Search for the cell housing the specified text and yield its (x, y) center coordinate. 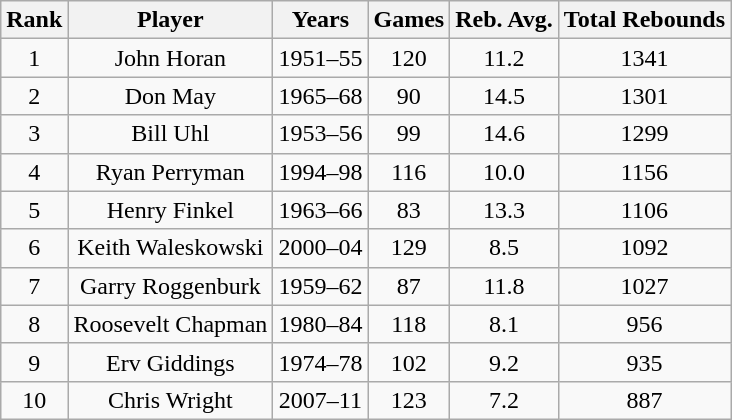
2000–04 (320, 248)
2 (34, 96)
1156 (644, 172)
7 (34, 286)
1994–98 (320, 172)
Erv Giddings (170, 362)
1959–62 (320, 286)
1974–78 (320, 362)
1299 (644, 134)
90 (409, 96)
Total Rebounds (644, 20)
8 (34, 324)
Player (170, 20)
11.8 (504, 286)
Garry Roggenburk (170, 286)
935 (644, 362)
1106 (644, 210)
1965–68 (320, 96)
956 (644, 324)
116 (409, 172)
5 (34, 210)
Bill Uhl (170, 134)
118 (409, 324)
6 (34, 248)
10.0 (504, 172)
887 (644, 400)
83 (409, 210)
Years (320, 20)
8.1 (504, 324)
John Horan (170, 58)
Games (409, 20)
1951–55 (320, 58)
2007–11 (320, 400)
123 (409, 400)
9 (34, 362)
14.5 (504, 96)
1953–56 (320, 134)
13.3 (504, 210)
9.2 (504, 362)
11.2 (504, 58)
4 (34, 172)
7.2 (504, 400)
1301 (644, 96)
1 (34, 58)
Roosevelt Chapman (170, 324)
Chris Wright (170, 400)
Henry Finkel (170, 210)
129 (409, 248)
99 (409, 134)
10 (34, 400)
1092 (644, 248)
14.6 (504, 134)
1341 (644, 58)
Reb. Avg. (504, 20)
102 (409, 362)
1027 (644, 286)
8.5 (504, 248)
1980–84 (320, 324)
3 (34, 134)
120 (409, 58)
Don May (170, 96)
Ryan Perryman (170, 172)
87 (409, 286)
1963–66 (320, 210)
Keith Waleskowski (170, 248)
Rank (34, 20)
